Output the (x, y) coordinate of the center of the cell containing the given text.  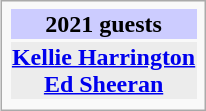
2021 guests (103, 24)
Kellie Harrington Ed Sheeran (103, 70)
